From the cell containing the given text, extract its center point as [x, y] coordinate. 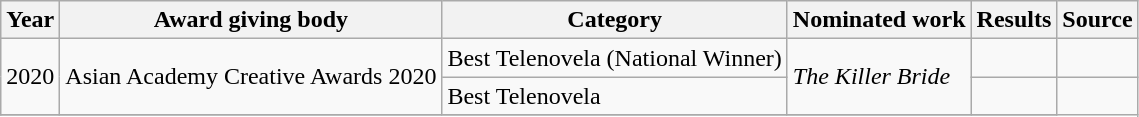
Best Telenovela [614, 96]
Nominated work [879, 20]
Award giving body [251, 20]
Source [1098, 20]
The Killer Bride [879, 77]
2020 [30, 77]
Results [1014, 20]
Year [30, 20]
Best Telenovela (National Winner) [614, 58]
Category [614, 20]
Asian Academy Creative Awards 2020 [251, 77]
